From the cell containing the given text, extract its center point as (x, y) coordinate. 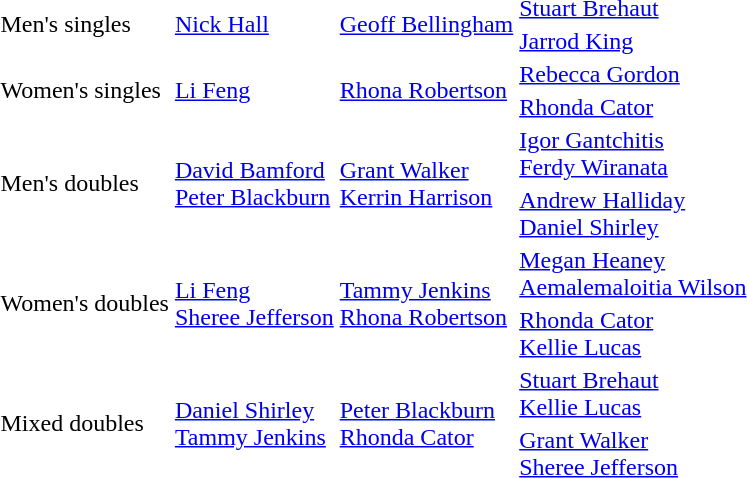
Li Feng Sheree Jefferson (254, 304)
Grant Walker Kerrin Harrison (426, 184)
Rhona Robertson (426, 90)
Tammy Jenkins Rhona Robertson (426, 304)
David Bamford Peter Blackburn (254, 184)
Li Feng (254, 90)
